Pinpoint the cell where the given text exists, returning its [x, y] midpoint coordinate. 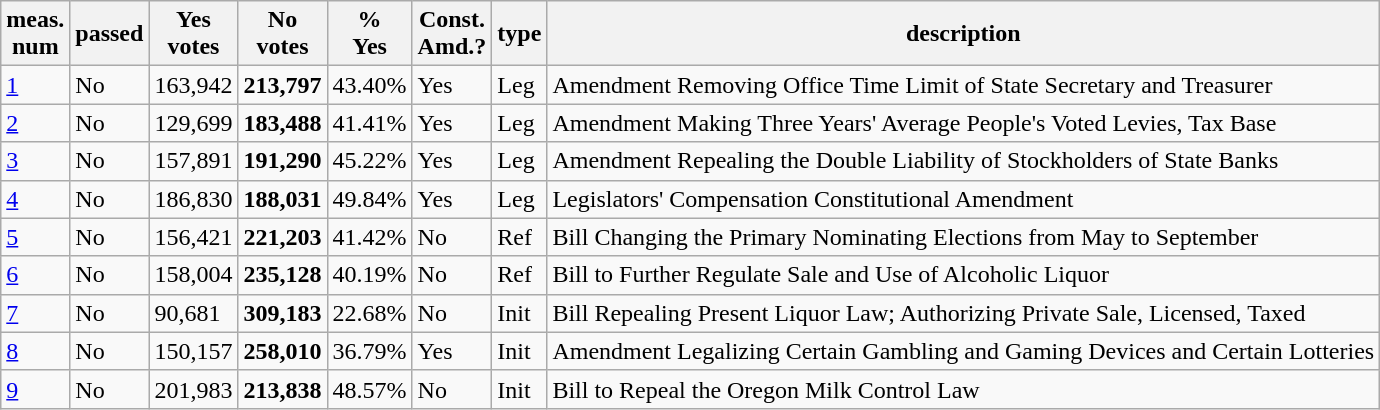
Amendment Removing Office Time Limit of State Secretary and Treasurer [964, 85]
150,157 [194, 351]
235,128 [282, 275]
passed [110, 34]
Bill to Repeal the Oregon Milk Control Law [964, 389]
258,010 [282, 351]
meas.num [36, 34]
Bill Changing the Primary Nominating Elections from May to September [964, 237]
201,983 [194, 389]
129,699 [194, 123]
22.68% [370, 313]
41.41% [370, 123]
156,421 [194, 237]
40.19% [370, 275]
3 [36, 161]
48.57% [370, 389]
49.84% [370, 199]
157,891 [194, 161]
Amendment Making Three Years' Average People's Voted Levies, Tax Base [964, 123]
45.22% [370, 161]
Amendment Legalizing Certain Gambling and Gaming Devices and Certain Lotteries [964, 351]
2 [36, 123]
6 [36, 275]
8 [36, 351]
158,004 [194, 275]
%Yes [370, 34]
Bill Repealing Present Liquor Law; Authorizing Private Sale, Licensed, Taxed [964, 313]
213,797 [282, 85]
Const.Amd.? [452, 34]
163,942 [194, 85]
186,830 [194, 199]
Yesvotes [194, 34]
type [520, 34]
36.79% [370, 351]
188,031 [282, 199]
213,838 [282, 389]
221,203 [282, 237]
309,183 [282, 313]
description [964, 34]
183,488 [282, 123]
9 [36, 389]
1 [36, 85]
43.40% [370, 85]
7 [36, 313]
5 [36, 237]
191,290 [282, 161]
Legislators' Compensation Constitutional Amendment [964, 199]
90,681 [194, 313]
41.42% [370, 237]
Novotes [282, 34]
Amendment Repealing the Double Liability of Stockholders of State Banks [964, 161]
4 [36, 199]
Bill to Further Regulate Sale and Use of Alcoholic Liquor [964, 275]
